From the cell containing the given text, extract its center point as [x, y] coordinate. 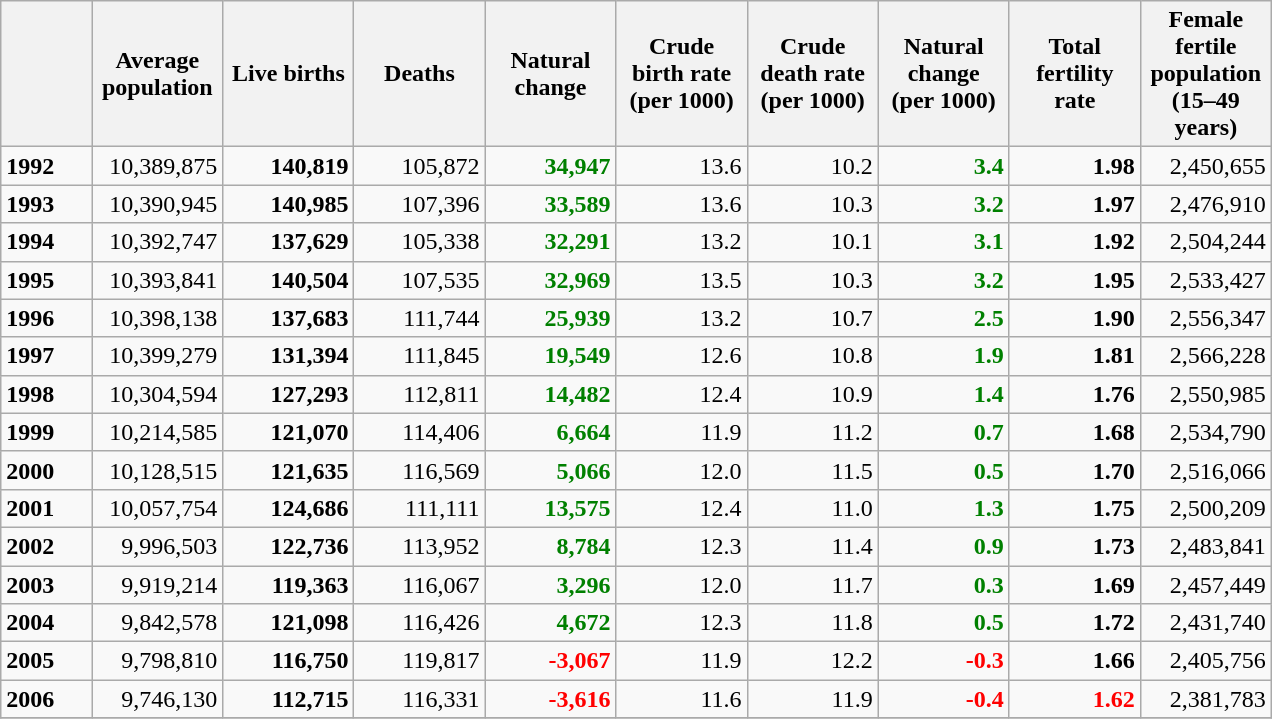
1.92 [1074, 242]
1.81 [1074, 356]
1.69 [1074, 585]
11.4 [812, 546]
131,394 [288, 356]
10.9 [812, 394]
14,482 [550, 394]
10,057,754 [158, 508]
10,214,585 [158, 432]
10,389,875 [158, 166]
116,067 [420, 585]
10,399,279 [158, 356]
1999 [46, 432]
137,683 [288, 318]
1.90 [1074, 318]
111,845 [420, 356]
1.73 [1074, 546]
32,291 [550, 242]
122,736 [288, 546]
119,363 [288, 585]
1.98 [1074, 166]
111,744 [420, 318]
1998 [46, 394]
1992 [46, 166]
140,819 [288, 166]
9,842,578 [158, 623]
116,750 [288, 661]
140,504 [288, 280]
8,784 [550, 546]
11.7 [812, 585]
1.3 [944, 508]
10,304,594 [158, 394]
2,533,427 [1206, 280]
11.2 [812, 432]
2005 [46, 661]
107,396 [420, 204]
2,483,841 [1206, 546]
116,331 [420, 699]
4,672 [550, 623]
3,296 [550, 585]
2.5 [944, 318]
1.66 [1074, 661]
9,746,130 [158, 699]
2,516,066 [1206, 470]
1.95 [1074, 280]
1.76 [1074, 394]
34,947 [550, 166]
-3,616 [550, 699]
Natural change [550, 74]
2003 [46, 585]
0.3 [944, 585]
1995 [46, 280]
105,338 [420, 242]
6,664 [550, 432]
2001 [46, 508]
3.1 [944, 242]
1996 [46, 318]
2,450,655 [1206, 166]
10,392,747 [158, 242]
1997 [46, 356]
1.9 [944, 356]
13.5 [682, 280]
1.68 [1074, 432]
Deaths [420, 74]
1.75 [1074, 508]
9,798,810 [158, 661]
Live births [288, 74]
112,811 [420, 394]
1993 [46, 204]
10,128,515 [158, 470]
12.2 [812, 661]
-3,067 [550, 661]
11.0 [812, 508]
116,569 [420, 470]
10.1 [812, 242]
2,476,910 [1206, 204]
Total fertility rate [1074, 74]
2,534,790 [1206, 432]
140,985 [288, 204]
11.6 [682, 699]
1.70 [1074, 470]
127,293 [288, 394]
0.9 [944, 546]
119,817 [420, 661]
105,872 [420, 166]
Crude death rate (per 1000) [812, 74]
9,919,214 [158, 585]
113,952 [420, 546]
1.72 [1074, 623]
11.8 [812, 623]
12.6 [682, 356]
2004 [46, 623]
1.97 [1074, 204]
11.5 [812, 470]
1.4 [944, 394]
25,939 [550, 318]
Natural change (per 1000) [944, 74]
3.4 [944, 166]
107,535 [420, 280]
116,426 [420, 623]
10.7 [812, 318]
0.7 [944, 432]
2,556,347 [1206, 318]
32,969 [550, 280]
13,575 [550, 508]
2,550,985 [1206, 394]
2002 [46, 546]
121,098 [288, 623]
19,549 [550, 356]
124,686 [288, 508]
121,635 [288, 470]
137,629 [288, 242]
121,070 [288, 432]
9,996,503 [158, 546]
2,566,228 [1206, 356]
10,390,945 [158, 204]
10,398,138 [158, 318]
111,111 [420, 508]
2,504,244 [1206, 242]
33,589 [550, 204]
2000 [46, 470]
5,066 [550, 470]
2006 [46, 699]
Average population [158, 74]
2,457,449 [1206, 585]
Female fertile population (15–49 years) [1206, 74]
1.62 [1074, 699]
10,393,841 [158, 280]
2,405,756 [1206, 661]
2,431,740 [1206, 623]
-0.4 [944, 699]
Crude birth rate (per 1000) [682, 74]
1994 [46, 242]
10.8 [812, 356]
-0.3 [944, 661]
10.2 [812, 166]
112,715 [288, 699]
114,406 [420, 432]
2,381,783 [1206, 699]
2,500,209 [1206, 508]
